Pinpoint the cell where the given text exists, returning its [X, Y] midpoint coordinate. 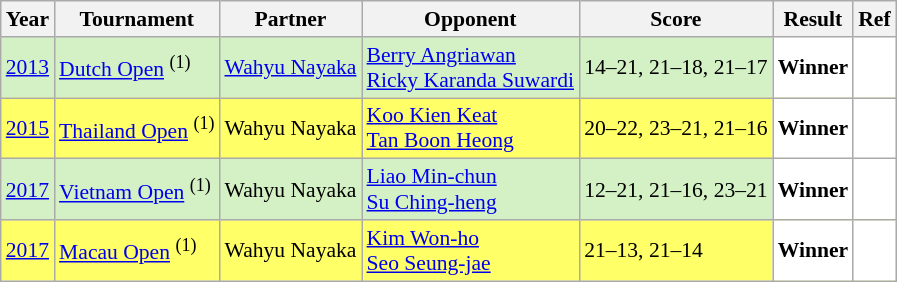
Opponent [471, 19]
20–22, 23–21, 21–16 [676, 128]
Dutch Open (1) [136, 68]
Ref [874, 19]
2013 [28, 68]
Tournament [136, 19]
Liao Min-chun Su Ching-heng [471, 190]
12–21, 21–16, 23–21 [676, 190]
Macau Open (1) [136, 250]
Result [814, 19]
Kim Won-ho Seo Seung-jae [471, 250]
Vietnam Open (1) [136, 190]
Thailand Open (1) [136, 128]
21–13, 21–14 [676, 250]
Year [28, 19]
Berry Angriawan Ricky Karanda Suwardi [471, 68]
Koo Kien Keat Tan Boon Heong [471, 128]
2015 [28, 128]
Partner [290, 19]
Score [676, 19]
14–21, 21–18, 21–17 [676, 68]
